Return [x, y] of the center of cell containing provided text 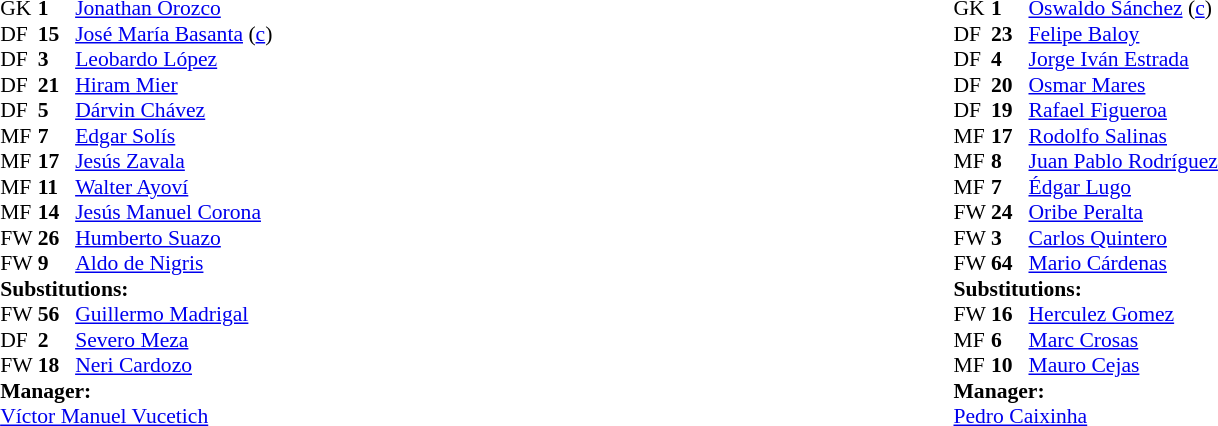
Guillermo Madrigal [174, 315]
José María Basanta (c) [174, 34]
Jesús Manuel Corona [174, 213]
64 [1010, 263]
26 [57, 238]
6 [1010, 340]
Walter Ayoví [174, 187]
15 [57, 34]
Osmar Mares [1122, 85]
Felipe Baloy [1122, 34]
14 [57, 213]
Edgar Solís [174, 136]
21 [57, 85]
Severo Meza [174, 340]
18 [57, 365]
Aldo de Nigris [174, 263]
Hiram Mier [174, 85]
Herculez Gomez [1122, 315]
56 [57, 315]
Jesús Zavala [174, 161]
16 [1010, 315]
5 [57, 111]
Marc Crosas [1122, 340]
Leobardo López [174, 59]
Humberto Suazo [174, 238]
Édgar Lugo [1122, 187]
24 [1010, 213]
2 [57, 340]
9 [57, 263]
Jorge Iván Estrada [1122, 59]
8 [1010, 161]
Rafael Figueroa [1122, 111]
Carlos Quintero [1122, 238]
Neri Cardozo [174, 365]
10 [1010, 365]
Juan Pablo Rodríguez [1122, 161]
4 [1010, 59]
Oribe Peralta [1122, 213]
20 [1010, 85]
19 [1010, 111]
23 [1010, 34]
Mario Cárdenas [1122, 263]
11 [57, 187]
Mauro Cejas [1122, 365]
Rodolfo Salinas [1122, 136]
Dárvin Chávez [174, 111]
